Return (x, y) of the center of cell containing provided text 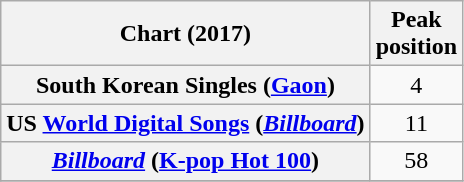
Peakposition (416, 34)
Chart (2017) (186, 34)
US World Digital Songs (Billboard) (186, 123)
58 (416, 161)
4 (416, 85)
Billboard (K-pop Hot 100) (186, 161)
11 (416, 123)
South Korean Singles (Gaon) (186, 85)
